Output the (X, Y) coordinate of the center of the cell containing the given text.  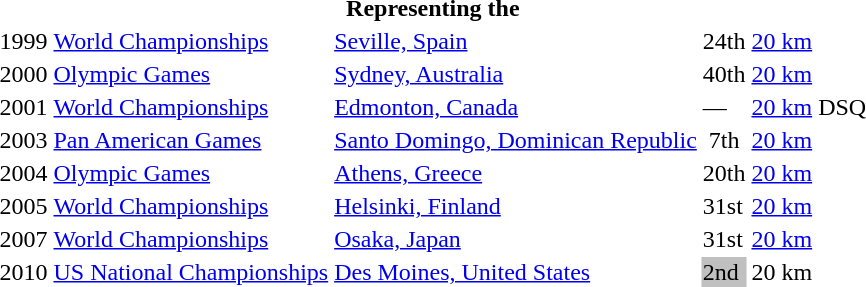
Edmonton, Canada (516, 107)
Sydney, Australia (516, 74)
Helsinki, Finland (516, 206)
7th (724, 140)
Pan American Games (191, 140)
24th (724, 41)
Osaka, Japan (516, 239)
Seville, Spain (516, 41)
Athens, Greece (516, 173)
US National Championships (191, 272)
20th (724, 173)
Santo Domingo, Dominican Republic (516, 140)
40th (724, 74)
— (724, 107)
Des Moines, United States (516, 272)
2nd (724, 272)
